Extract the [x, y] coordinate from the center of the cell holding the provided text.  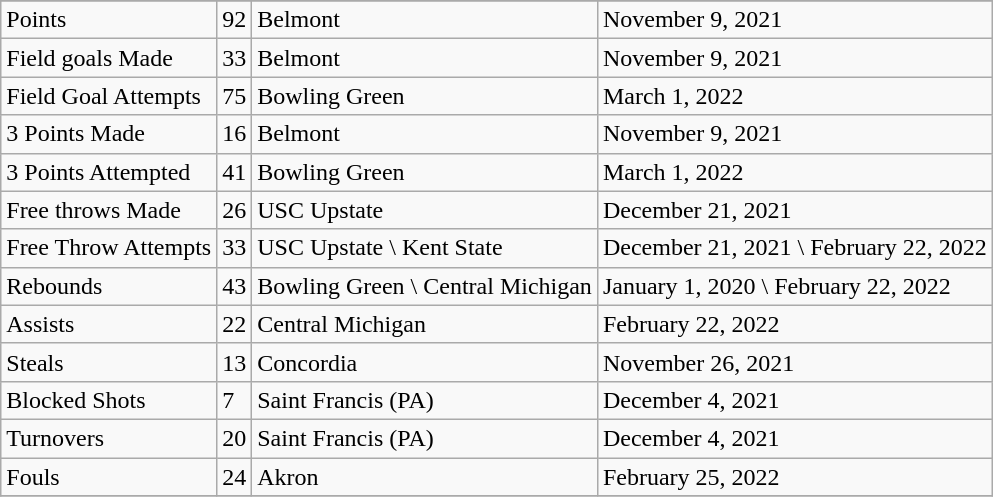
Free Throw Attempts [109, 248]
24 [234, 477]
Central Michigan [425, 324]
20 [234, 438]
Field Goal Attempts [109, 96]
Akron [425, 477]
December 21, 2021 [794, 210]
7 [234, 400]
92 [234, 20]
Blocked Shots [109, 400]
75 [234, 96]
41 [234, 172]
13 [234, 362]
3 Points Attempted [109, 172]
January 1, 2020 \ February 22, 2022 [794, 286]
USC Upstate [425, 210]
December 21, 2021 \ February 22, 2022 [794, 248]
Points [109, 20]
Steals [109, 362]
USC Upstate \ Kent State [425, 248]
22 [234, 324]
43 [234, 286]
26 [234, 210]
Concordia [425, 362]
Bowling Green \ Central Michigan [425, 286]
Free throws Made [109, 210]
Fouls [109, 477]
Field goals Made [109, 58]
16 [234, 134]
November 26, 2021 [794, 362]
February 25, 2022 [794, 477]
Rebounds [109, 286]
Turnovers [109, 438]
February 22, 2022 [794, 324]
Assists [109, 324]
3 Points Made [109, 134]
